Detect which cell encompasses the target text, then output its [X, Y] center coordinate. 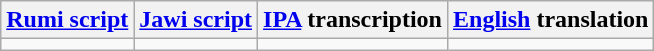
Jawi script [196, 20]
IPA transcription [353, 20]
Rumi script [68, 20]
English translation [550, 20]
